Search for the cell housing the specified text and yield its [x, y] center coordinate. 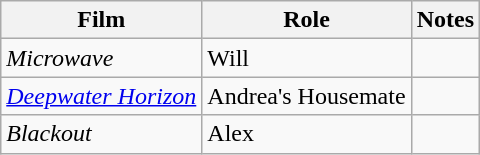
Microwave [102, 58]
Role [306, 20]
Andrea's Housemate [306, 96]
Alex [306, 134]
Blackout [102, 134]
Notes [445, 20]
Will [306, 58]
Deepwater Horizon [102, 96]
Film [102, 20]
